Provide the (x, y) coordinate of the cell's center where the given text is located.  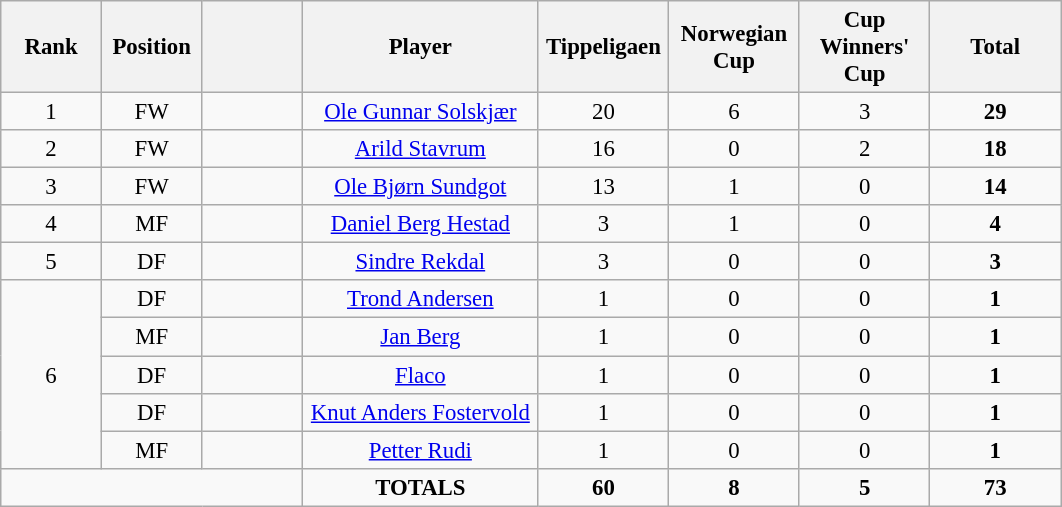
Ole Bjørn Sundgot (421, 187)
Knut Anders Fostervold (421, 412)
Position (152, 47)
18 (996, 149)
Norwegian Cup (734, 47)
Trond Andersen (421, 299)
29 (996, 112)
TOTALS (421, 487)
Tippeligaen (604, 47)
Jan Berg (421, 337)
Player (421, 47)
60 (604, 487)
Petter Rudi (421, 450)
16 (604, 149)
Flaco (421, 375)
Rank (52, 47)
13 (604, 187)
Total (996, 47)
8 (734, 487)
Sindre Rekdal (421, 262)
Daniel Berg Hestad (421, 224)
Arild Stavrum (421, 149)
Cup Winners' Cup (864, 47)
14 (996, 187)
73 (996, 487)
20 (604, 112)
Ole Gunnar Solskjær (421, 112)
